Return [x, y] of the center of cell containing provided text 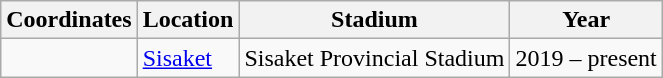
Sisaket [188, 58]
Sisaket Provincial Stadium [374, 58]
Location [188, 20]
Coordinates [69, 20]
Stadium [374, 20]
Year [586, 20]
2019 – present [586, 58]
